Determine the (X, Y) coordinate at the center of the cell enclosing the given text.  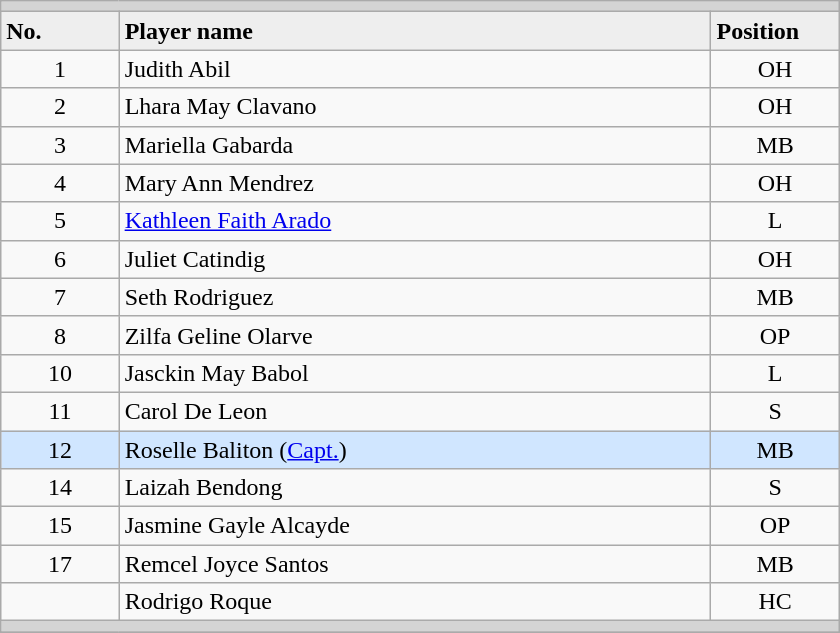
Rodrigo Roque (415, 602)
Juliet Catindig (415, 259)
Carol De Leon (415, 411)
8 (60, 335)
Jasckin May Babol (415, 373)
2 (60, 107)
1 (60, 69)
Mary Ann Mendrez (415, 183)
Seth Rodriguez (415, 297)
Remcel Joyce Santos (415, 564)
Laizah Bendong (415, 488)
Mariella Gabarda (415, 145)
Lhara May Clavano (415, 107)
Judith Abil (415, 69)
Player name (415, 31)
Roselle Baliton (Capt.) (415, 449)
7 (60, 297)
No. (60, 31)
12 (60, 449)
Kathleen Faith Arado (415, 221)
3 (60, 145)
17 (60, 564)
HC (775, 602)
Position (775, 31)
10 (60, 373)
4 (60, 183)
5 (60, 221)
11 (60, 411)
15 (60, 526)
Jasmine Gayle Alcayde (415, 526)
6 (60, 259)
Zilfa Geline Olarve (415, 335)
14 (60, 488)
